From the cell containing the given text, extract its center point as [X, Y] coordinate. 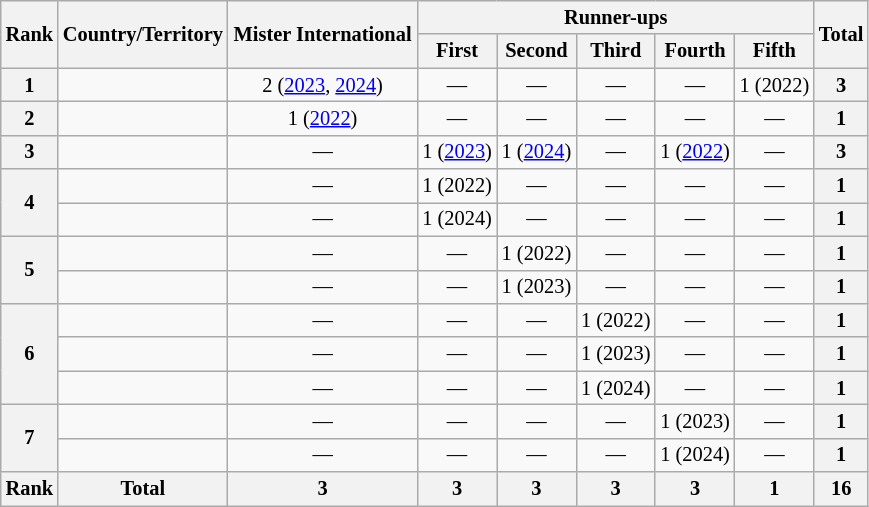
7 [30, 438]
Fifth [774, 51]
2 (2023, 2024) [323, 85]
Runner-ups [616, 17]
6 [30, 354]
Fourth [694, 51]
Second [536, 51]
2 [30, 118]
Third [616, 51]
4 [30, 202]
5 [30, 270]
Mister International [323, 34]
First [456, 51]
16 [841, 489]
Country/Territory [143, 34]
